From the cell containing the given text, extract its center point as [X, Y] coordinate. 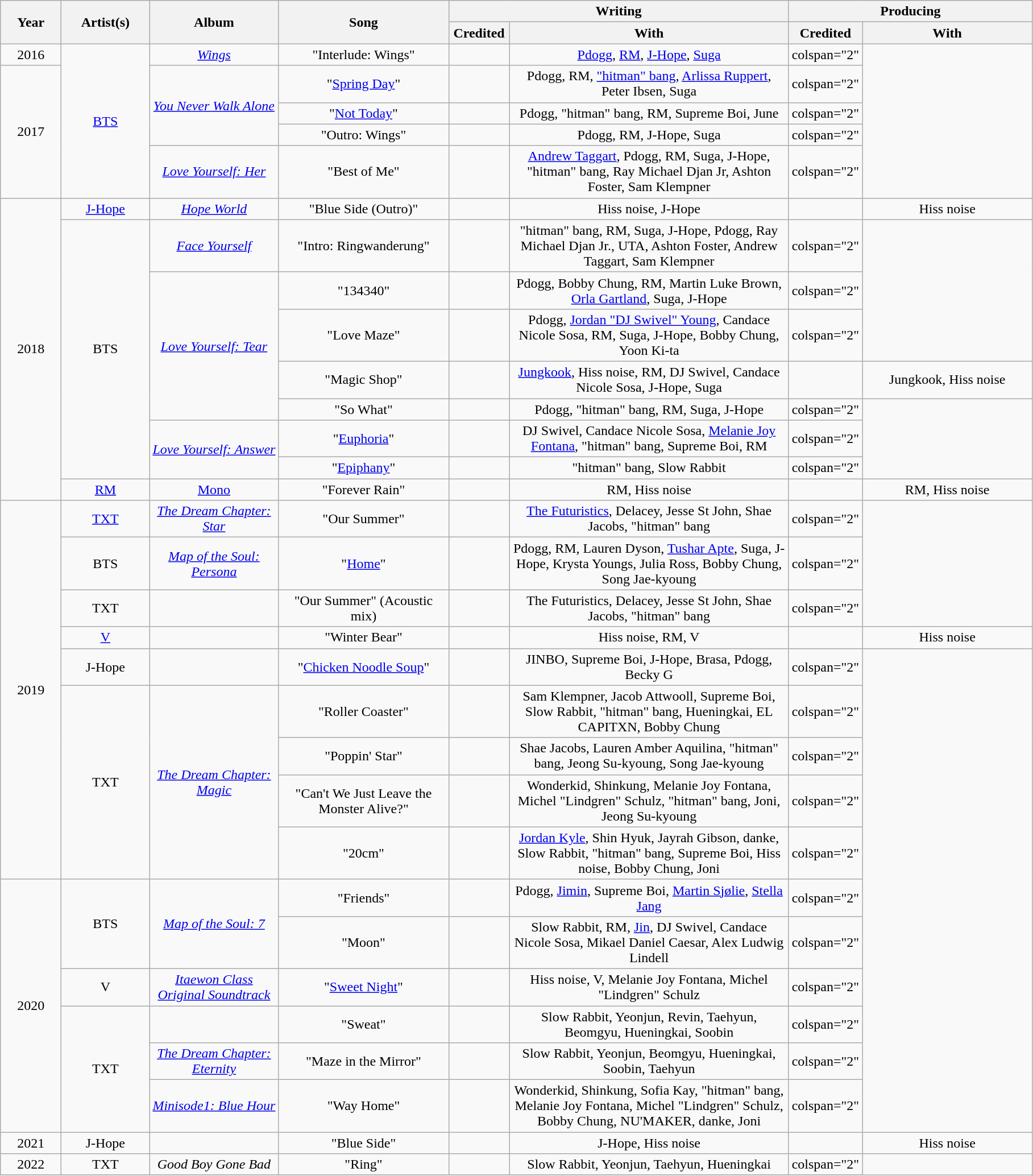
2016 [31, 55]
"Roller Coaster" [364, 711]
Andrew Taggart, Pdogg, RM, Suga, J-Hope, "hitman" bang, Ray Michael Djan Jr, Ashton Foster, Sam Klempner [649, 172]
Album [214, 22]
"Magic Shop" [364, 380]
"Interlude: Wings" [364, 55]
Sam Klempner, Jacob Attwooll, Supreme Boi, Slow Rabbit, "hitman" bang, Hueningkai, EL CAPITXN, Bobby Chung [649, 711]
Wonderkid, Shinkung, Sofia Kay, "hitman" bang, Melanie Joy Fontana, Michel "Lindgren" Schulz, Bobby Chung, NU'MAKER, danke, Joni [649, 1106]
Love Yourself: Tear [214, 346]
Love Yourself: Answer [214, 449]
"Spring Day" [364, 84]
Minisode1: Blue Hour [214, 1106]
Wonderkid, Shinkung, Melanie Joy Fontana, Michel "Lindgren" Schulz, "hitman" bang, Joni, Jeong Su-kyoung [649, 801]
"Forever Rain" [364, 490]
Pdogg, "hitman" bang, RM, Suga, J-Hope [649, 409]
Map of the Soul: 7 [214, 924]
Slow Rabbit, Yeonjun, Beomgyu, Hueningkai, Soobin, Taehyun [649, 1061]
Hiss noise, V, Melanie Joy Fontana, Michel "Lindgren" Schulz [649, 987]
"Our Summer" [364, 519]
Hiss noise, RM, V [649, 637]
"hitman" bang, Slow Rabbit [649, 468]
You Never Walk Alone [214, 106]
Writing [619, 11]
"Can't We Just Leave the Monster Alive?" [364, 801]
Pdogg, RM, Lauren Dyson, Tushar Apte, Suga, J-Hope, Krysta Youngs, Julia Ross, Bobby Chung, Song Jae-kyoung [649, 564]
JINBO, Supreme Boi, J-Hope, Brasa, Pdogg, Becky G [649, 666]
"Intro: Ringwanderung" [364, 246]
"Maze in the Mirror" [364, 1061]
Face Yourself [214, 246]
"134340" [364, 290]
"Ring" [364, 1165]
RM [106, 490]
Wings [214, 55]
Mono [214, 490]
Hope World [214, 209]
2022 [31, 1165]
Pdogg, RM, "hitman" bang, Arlissa Ruppert, Peter Ibsen, Suga [649, 84]
"Chicken Noodle Soup" [364, 666]
"Blue Side (Outro)" [364, 209]
Pdogg, Bobby Chung, RM, Martin Luke Brown, Orla Gartland, Suga, J-Hope [649, 290]
"Friends" [364, 897]
"Blue Side" [364, 1143]
Slow Rabbit, Yeonjun, Revin, Taehyun, Beomgyu, Hueningkai, Soobin [649, 1024]
"Epiphany" [364, 468]
Map of the Soul: Persona [214, 564]
"Winter Bear" [364, 637]
Jungkook, Hiss noise [947, 380]
"Not Today" [364, 113]
"So What" [364, 409]
DJ Swivel, Candace Nicole Sosa, Melanie Joy Fontana, "hitman" bang, Supreme Boi, RM [649, 439]
Slow Rabbit, Yeonjun, Taehyun, Hueningkai [649, 1165]
Pdogg, Jordan "DJ Swivel" Young, Candace Nicole Sosa, RM, Suga, J-Hope, Bobby Chung, Yoon Ki-ta [649, 335]
"Euphoria" [364, 439]
2017 [31, 132]
Producing [911, 11]
2019 [31, 690]
"Our Summer" (Acoustic mix) [364, 608]
Jordan Kyle, Shin Hyuk, Jayrah Gibson, danke, Slow Rabbit, "hitman" bang, Supreme Boi, Hiss noise, Bobby Chung, Joni [649, 853]
2018 [31, 349]
2021 [31, 1143]
The Dream Chapter: Magic [214, 782]
Year [31, 22]
Jungkook, Hiss noise, RM, DJ Swivel, Candace Nicole Sosa, J-Hope, Suga [649, 380]
The Dream Chapter: Eternity [214, 1061]
The Dream Chapter: Star [214, 519]
2020 [31, 1005]
"Sweat" [364, 1024]
Good Boy Gone Bad [214, 1165]
Song [364, 22]
Shae Jacobs, Lauren Amber Aquilina, "hitman" bang, Jeong Su-kyoung, Song Jae-kyoung [649, 756]
Pdogg, "hitman" bang, RM, Supreme Boi, June [649, 113]
Slow Rabbit, RM, Jin, DJ Swivel, Candace Nicole Sosa, Mikael Daniel Caesar, Alex Ludwig Lindell [649, 942]
J-Hope, Hiss noise [649, 1143]
Itaewon Class Original Soundtrack [214, 987]
"Love Maze" [364, 335]
"Sweet Night" [364, 987]
"Best of Me" [364, 172]
"Poppin' Star" [364, 756]
"Outro: Wings" [364, 135]
"Moon" [364, 942]
Hiss noise, J-Hope [649, 209]
"20cm" [364, 853]
"hitman" bang, RM, Suga, J-Hope, Pdogg, Ray Michael Djan Jr., UTA, Ashton Foster, Andrew Taggart, Sam Klempner [649, 246]
Love Yourself: Her [214, 172]
"Home" [364, 564]
Artist(s) [106, 22]
Pdogg, Jimin, Supreme Boi, Martin Sjølie, Stella Jang [649, 897]
"Way Home" [364, 1106]
